Output the [x, y] coordinate of the center of the cell containing the given text.  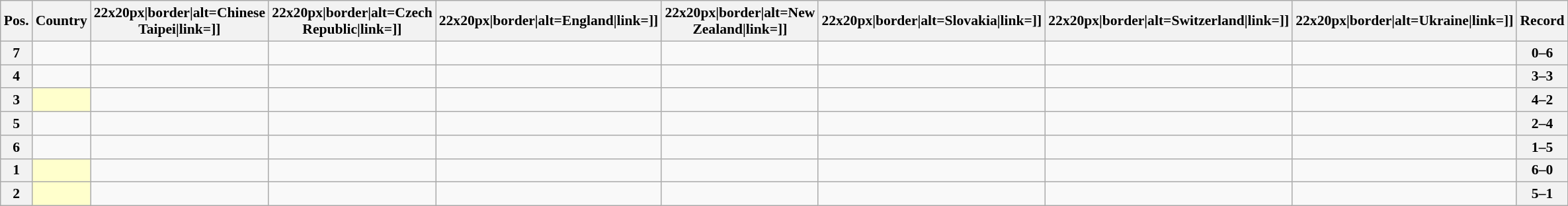
4 [17, 77]
Country [62, 21]
6–0 [1542, 170]
2–4 [1542, 123]
22x20px|border|alt=England|link=]] [549, 21]
Record [1542, 21]
22x20px|border|alt=Switzerland|link=]] [1169, 21]
22x20px|border|alt=Ukraine|link=]] [1405, 21]
1–5 [1542, 147]
Pos. [17, 21]
6 [17, 147]
7 [17, 53]
4–2 [1542, 100]
2 [17, 194]
0–6 [1542, 53]
22x20px|border|alt=Slovakia|link=]] [931, 21]
22x20px|border|alt=New Zealand|link=]] [739, 21]
5 [17, 123]
3 [17, 100]
1 [17, 170]
3–3 [1542, 77]
22x20px|border|alt=Chinese Taipei|link=]] [180, 21]
5–1 [1542, 194]
22x20px|border|alt=Czech Republic|link=]] [352, 21]
